Provide the (X, Y) coordinate of the cell's center where the given text is located.  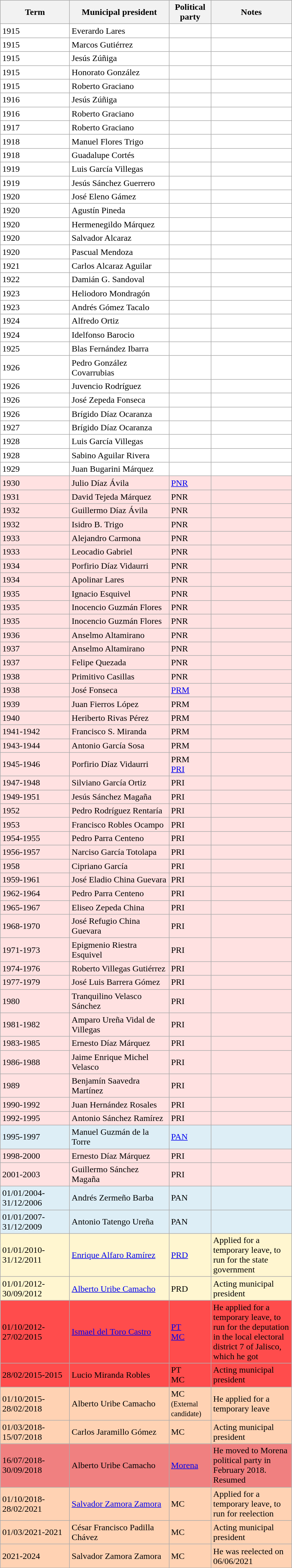
Cipriano García (119, 866)
Marcos Gutiérrez (119, 45)
28/02/2015-2015 (35, 1375)
1954-1955 (35, 838)
1953 (35, 824)
1958 (35, 866)
Heriberto Rivas Pérez (119, 718)
1983-1985 (35, 1043)
Salvador Alcaraz (119, 238)
Benjamín Saavedra Martínez (119, 1086)
01/01/2004-31/12/2006 (35, 1198)
Pedro Rodríguez Rentaría (119, 811)
Applied for a temporary leave, to run for the state government (251, 1255)
01/10/2012-27/02/2015 (35, 1332)
1936 (35, 635)
Honorato González (119, 72)
1981-1982 (35, 1025)
Jesús Sánchez Guerrero (119, 183)
1977-1979 (35, 982)
MC (External candidate) (190, 1404)
Carlos Jaramillo Gómez (119, 1432)
01/01/2010-31/12/2011 (35, 1255)
01/01/2007-31/12/2009 (35, 1222)
1949-1951 (35, 797)
José Eladio China Guevara (119, 880)
1931 (35, 497)
Juan Fierros López (119, 704)
José Zepeda Fonseca (119, 400)
1917 (35, 127)
César Francisco Padilla Chávez (119, 1532)
Juan Hernández Rosales (119, 1104)
1925 (35, 349)
1995-1997 (35, 1137)
Primitivo Casillas (119, 677)
Jesús Sánchez Magaña (119, 797)
Notes (251, 12)
1939 (35, 704)
Hermenegildo Márquez (119, 224)
01/03/2018-15/07/2018 (35, 1432)
01/10/2015-28/02/2018 (35, 1404)
José Fonseca (119, 690)
Narciso García Totolapa (119, 852)
Epigmenio Riestra Esquivel (119, 950)
Guadalupe Cortés (119, 155)
Morena (190, 1466)
1952 (35, 811)
1971-1973 (35, 950)
He moved to Morena political party in February 2018. Resumed (251, 1466)
Andrés Gómez Tacalo (119, 307)
Applied for a temporary leave, to run for reelection (251, 1504)
1989 (35, 1086)
Idelfonso Barocio (119, 335)
Lucio Miranda Robles (119, 1375)
1927 (35, 428)
Julio Díaz Ávila (119, 483)
01/10/2018-28/02/2021 (35, 1504)
PRM PRI (190, 764)
Guillermo Díaz Ávila (119, 511)
1943-1944 (35, 746)
Carlos Alcaraz Aguilar (119, 266)
Silviano García Ortiz (119, 783)
Antonio Sánchez Ramírez (119, 1118)
1947-1948 (35, 783)
He applied for a temporary leave (251, 1404)
Apolinar Lares (119, 580)
He was reelected on 06/06/2021 (251, 1556)
Tranquilino Velasco Sánchez (119, 1001)
Felipe Quezada (119, 663)
Juvencio Rodríguez (119, 386)
Guillermo Sánchez Magaña (119, 1174)
01/03/2021-2021 (35, 1532)
Political party (190, 12)
1980 (35, 1001)
1956-1957 (35, 852)
Amparo Ureña Vidal de Villegas (119, 1025)
Everardo Lares (119, 31)
Blas Fernández Ibarra (119, 349)
1941-1942 (35, 732)
Juan Bugarini Márquez (119, 469)
1930 (35, 483)
Eliseo Zepeda China (119, 907)
Manuel Flores Trigo (119, 141)
1929 (35, 469)
Ismael del Toro Castro (119, 1332)
Antonio García Sosa (119, 746)
1998-2000 (35, 1156)
Antonio Tatengo Ureña (119, 1222)
Heliodoro Mondragón (119, 293)
Ignacio Esquivel (119, 593)
He applied for a temporary leave, to run for the deputation in the local electoral district 7 of Jalisco, which he got (251, 1332)
1968-1970 (35, 926)
Francisco S. Miranda (119, 732)
Damián G. Sandoval (119, 280)
1922 (35, 280)
Term (35, 12)
José Eleno Gámez (119, 197)
Pascual Mendoza (119, 252)
Manuel Guzmán de la Torre (119, 1137)
16/07/2018-30/09/2018 (35, 1466)
1992-1995 (35, 1118)
1945-1946 (35, 764)
Alfredo Ortiz (119, 321)
Roberto Villegas Gutiérrez (119, 968)
Municipal president (119, 12)
2001-2003 (35, 1174)
01/01/2012-30/09/2012 (35, 1288)
2021-2024 (35, 1556)
Jaime Enrique Michel Velasco (119, 1062)
Andrés Zermeño Barba (119, 1198)
1921 (35, 266)
Sabino Aguilar Rivera (119, 455)
José Refugio China Guevara (119, 926)
Isidro B. Trigo (119, 524)
1990-1992 (35, 1104)
1962-1964 (35, 894)
Pedro González Covarrubias (119, 367)
José Luis Barrera Gómez (119, 982)
1965-1967 (35, 907)
1940 (35, 718)
Agustín Pineda (119, 211)
Alejandro Carmona (119, 538)
Leocadio Gabriel (119, 552)
David Tejeda Márquez (119, 497)
1959-1961 (35, 880)
Francisco Robles Ocampo (119, 824)
1974-1976 (35, 968)
Enrique Alfaro Ramírez (119, 1255)
1986-1988 (35, 1062)
